Extract the [x, y] coordinate from the center of the cell holding the provided text.  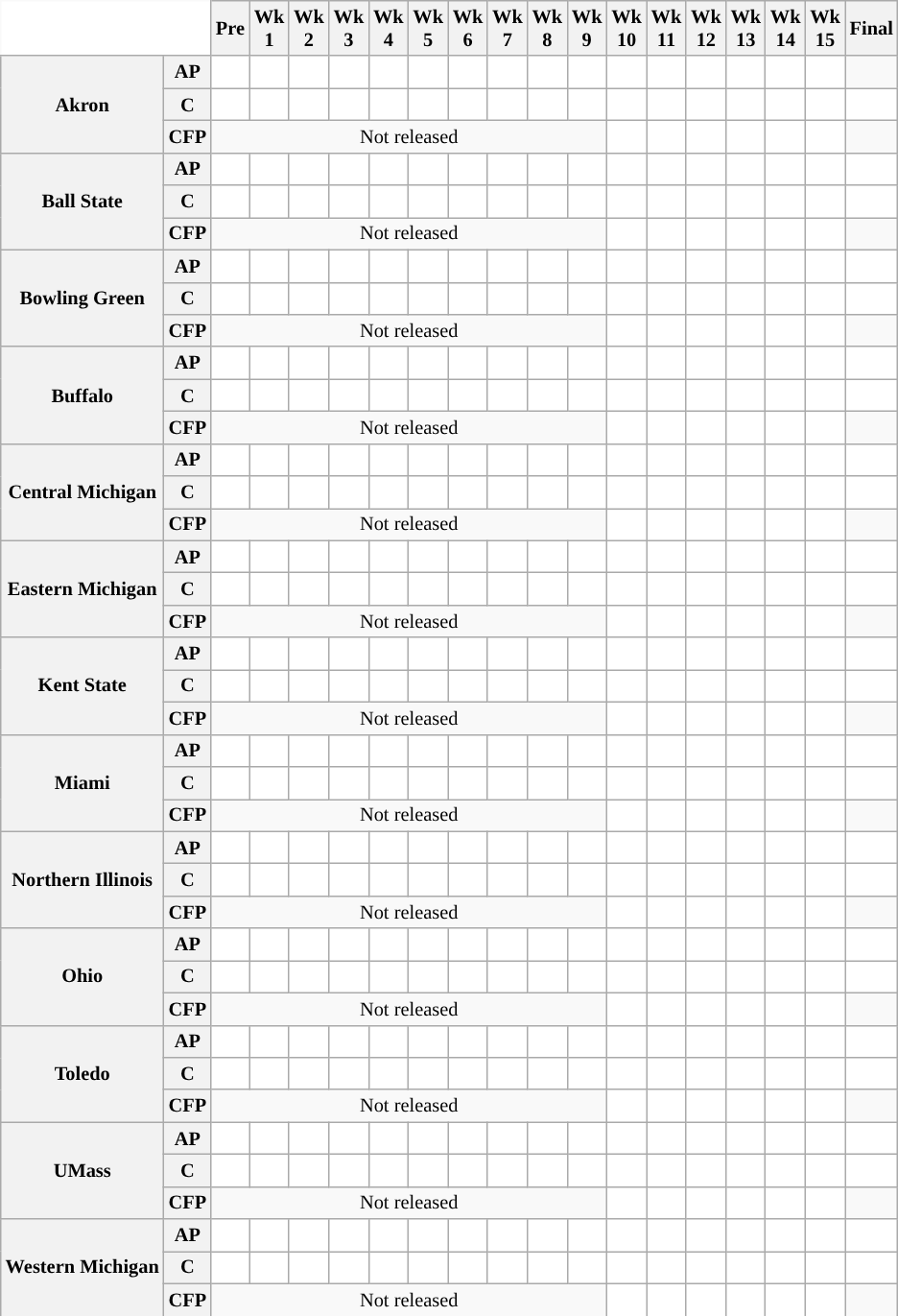
Wk3 [349, 28]
Wk15 [825, 28]
Wk4 [388, 28]
Pre [230, 28]
Toledo [83, 1073]
Central Michigan [83, 491]
Northern Illinois [83, 879]
Ball State [83, 202]
Akron [83, 104]
Wk1 [269, 28]
Wk13 [746, 28]
Wk5 [428, 28]
Miami [83, 783]
Wk6 [468, 28]
Western Michigan [83, 1267]
Buffalo [83, 395]
Bowling Green [83, 298]
Wk11 [666, 28]
Wk8 [547, 28]
Kent State [83, 685]
Wk2 [309, 28]
Wk12 [706, 28]
Ohio [83, 977]
Eastern Michigan [83, 589]
Wk9 [587, 28]
Final [871, 28]
Wk7 [507, 28]
Wk10 [626, 28]
Wk14 [785, 28]
UMass [83, 1171]
